For the text-containing cell, return its midpoint in (X, Y) coordinate format. 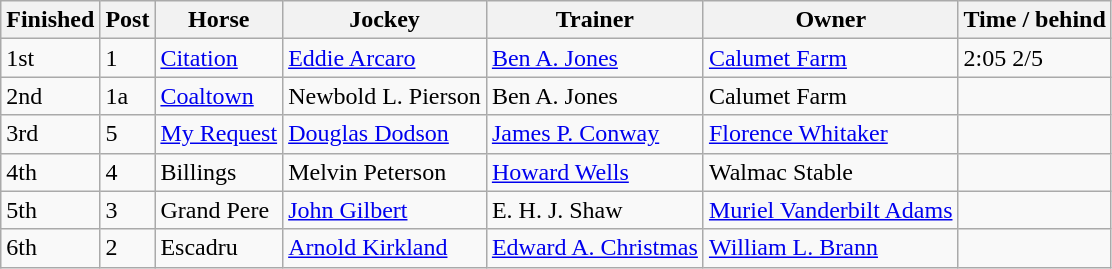
Horse (219, 20)
2:05 2/5 (1034, 58)
2nd (50, 96)
4th (50, 172)
Jockey (385, 20)
Owner (830, 20)
John Gilbert (385, 210)
6th (50, 248)
Trainer (594, 20)
My Request (219, 134)
3 (128, 210)
5 (128, 134)
Muriel Vanderbilt Adams (830, 210)
Melvin Peterson (385, 172)
Edward A. Christmas (594, 248)
3rd (50, 134)
Arnold Kirkland (385, 248)
Citation (219, 58)
Howard Wells (594, 172)
James P. Conway (594, 134)
1a (128, 96)
Coaltown (219, 96)
1 (128, 58)
E. H. J. Shaw (594, 210)
Eddie Arcaro (385, 58)
Time / behind (1034, 20)
Finished (50, 20)
Post (128, 20)
Billings (219, 172)
Newbold L. Pierson (385, 96)
William L. Brann (830, 248)
5th (50, 210)
Douglas Dodson (385, 134)
1st (50, 58)
Florence Whitaker (830, 134)
Escadru (219, 248)
4 (128, 172)
2 (128, 248)
Grand Pere (219, 210)
Walmac Stable (830, 172)
